Capture the cell that displays the provided text and extract its [X, Y] central coordinate. 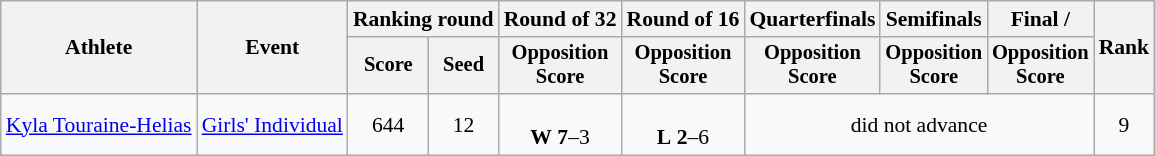
Rank [1124, 48]
12 [463, 124]
Quarterfinals [812, 19]
Girls' Individual [272, 124]
Athlete [99, 48]
Score [388, 66]
Semifinals [934, 19]
9 [1124, 124]
did not advance [918, 124]
Final / [1040, 19]
Event [272, 48]
Round of 16 [684, 19]
W 7–3 [560, 124]
Seed [463, 66]
Ranking round [424, 19]
Round of 32 [560, 19]
L 2–6 [684, 124]
Kyla Touraine-Helias [99, 124]
644 [388, 124]
